Capture the cell that displays the provided text and extract its (X, Y) central coordinate. 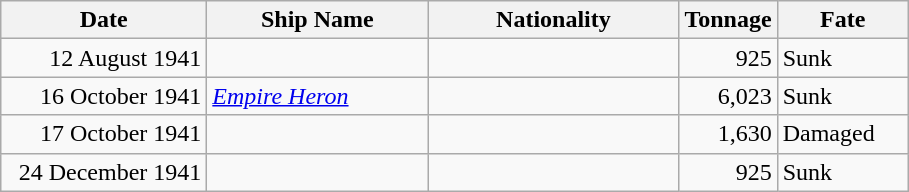
Nationality (554, 20)
Fate (842, 20)
Date (104, 20)
1,630 (728, 134)
12 August 1941 (104, 58)
Ship Name (318, 20)
Damaged (842, 134)
Empire Heron (318, 96)
24 December 1941 (104, 172)
17 October 1941 (104, 134)
16 October 1941 (104, 96)
6,023 (728, 96)
Tonnage (728, 20)
